Pinpoint the cell where the given text exists, returning its [X, Y] midpoint coordinate. 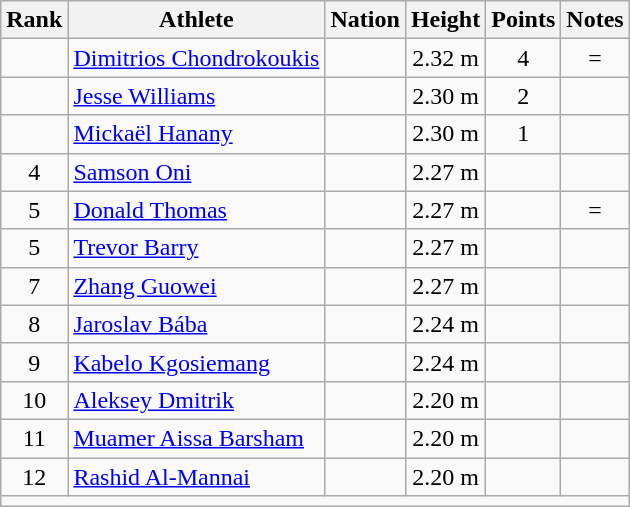
8 [34, 324]
Muamer Aissa Barsham [196, 438]
Kabelo Kgosiemang [196, 362]
2.32 m [445, 58]
9 [34, 362]
10 [34, 400]
Height [445, 20]
Aleksey Dmitrik [196, 400]
Rashid Al-Mannai [196, 477]
7 [34, 286]
12 [34, 477]
Rank [34, 20]
2 [524, 96]
Mickaël Hanany [196, 134]
Jesse Williams [196, 96]
Donald Thomas [196, 210]
Zhang Guowei [196, 286]
Points [524, 20]
Athlete [196, 20]
Jaroslav Bába [196, 324]
Trevor Barry [196, 248]
Dimitrios Chondrokoukis [196, 58]
1 [524, 134]
Nation [365, 20]
11 [34, 438]
Notes [595, 20]
Samson Oni [196, 172]
